For the text-containing cell, return its midpoint in (x, y) coordinate format. 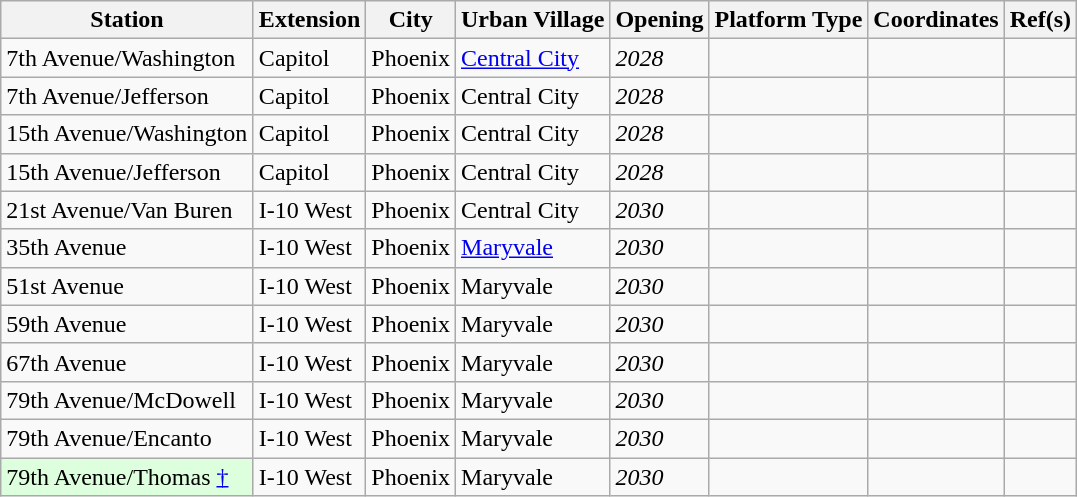
15th Avenue/Washington (128, 134)
35th Avenue (128, 248)
59th Avenue (128, 324)
51st Avenue (128, 286)
Platform Type (788, 20)
15th Avenue/Jefferson (128, 172)
City (411, 20)
79th Avenue/Thomas † (128, 477)
Extension (309, 20)
67th Avenue (128, 362)
21st Avenue/Van Buren (128, 210)
Opening (660, 20)
79th Avenue/Encanto (128, 438)
Station (128, 20)
Coordinates (936, 20)
79th Avenue/McDowell (128, 400)
Urban Village (533, 20)
Ref(s) (1040, 20)
7th Avenue/Washington (128, 58)
7th Avenue/Jefferson (128, 96)
